From the cell containing the given text, extract its center point as [x, y] coordinate. 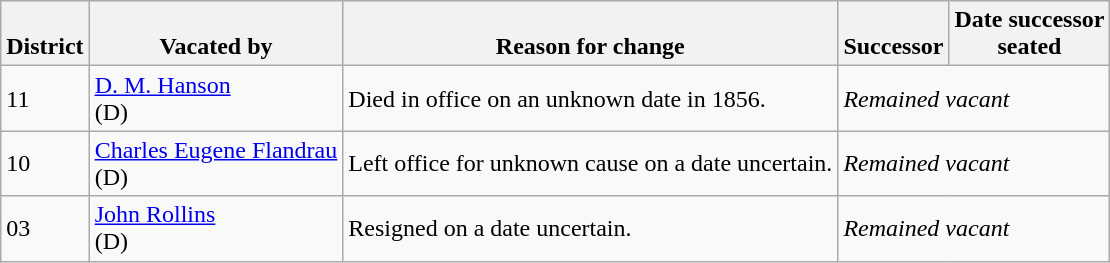
Vacated by [216, 34]
10 [45, 164]
John Rollins(D) [216, 228]
11 [45, 98]
Successor [894, 34]
Reason for change [590, 34]
D. M. Hanson(D) [216, 98]
Died in office on an unknown date in 1856. [590, 98]
Charles Eugene Flandrau(D) [216, 164]
Left office for unknown cause on a date uncertain. [590, 164]
Resigned on a date uncertain. [590, 228]
03 [45, 228]
District [45, 34]
Date successorseated [1030, 34]
